Output the (x, y) coordinate of the center of the cell containing the given text.  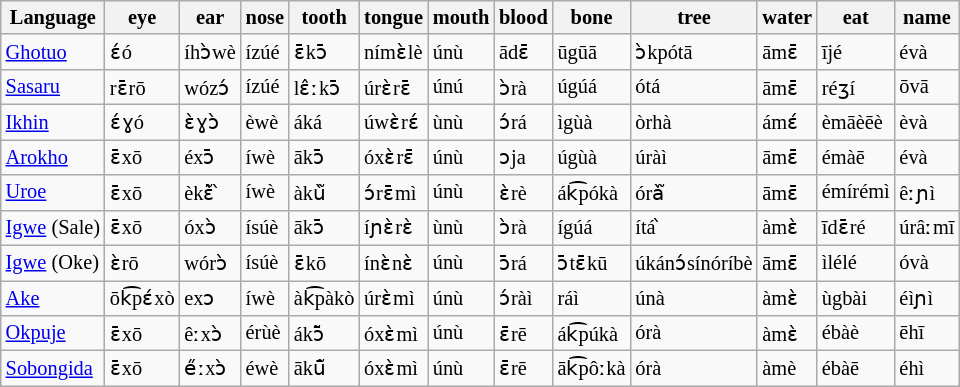
tongue (394, 17)
úrɛ̀mì (394, 298)
èmāèēè (856, 122)
érùè (265, 332)
ígúá (592, 228)
áká (324, 122)
īdɛ̄ré (856, 228)
íhɔ̀wè (210, 52)
ɔ̄rá (523, 262)
ák͡púkà (592, 332)
Ikhin (53, 122)
ɛ́ó (142, 52)
ījé (856, 52)
úgùà (592, 156)
Ake (53, 298)
èwè (265, 122)
ìgùà (592, 122)
ìlélé (856, 262)
úgúá (592, 86)
órà̃ (694, 192)
Igwe (Sale) (53, 228)
úkánɔ́sínóríbè (694, 262)
ébàè (856, 332)
Ghotuo (53, 52)
réʒí (856, 86)
óvà (928, 262)
name (928, 17)
rɛ̄rō (142, 86)
nímɛ̀lè (394, 52)
nose (265, 17)
ōk͡pɛ́xò (142, 298)
êːɲì (928, 192)
Language (53, 17)
óxɔ̀ (210, 228)
éhì (928, 368)
tooth (324, 17)
bone (592, 17)
eat (856, 17)
óxɛ̀rɛ̄ (394, 156)
úrâːmī (928, 228)
ɔja (523, 156)
ɔ́ràì (523, 298)
èvà (928, 122)
Sasaru (53, 86)
ámɛ́ (786, 122)
ɛ̀rè (523, 192)
êːxɔ̀ (210, 332)
ɔ́rɛ̄mì (394, 192)
òrhà (694, 122)
ítá ̀ (694, 228)
ūgūā (592, 52)
mouth (461, 17)
ák͡pókà (592, 192)
ébàē (856, 368)
ēhī (928, 332)
Okpuje (53, 332)
ráì (592, 298)
èkɛ̃̀ ̀ (210, 192)
ùgbài (856, 298)
ādɛ̄ (523, 52)
émírémì (856, 192)
únú (461, 86)
úrɛ̀rɛ̄ (394, 86)
àmè (786, 368)
ɔ̄tɛ̄kū (592, 262)
àk͡pàkò (324, 298)
ear (210, 17)
úwɛ̀rɛ́ (394, 122)
ākū̃ (324, 368)
íɲɛ̀rɛ̀ (394, 228)
únà (694, 298)
āk͡pôːkà (592, 368)
ɔ̀kpótā (694, 52)
ɔ́rá (523, 122)
ɛ̀rō (142, 262)
ɛ̄kɔ̄ (324, 52)
Arokho (53, 156)
úràì (694, 156)
éxɔ̄ (210, 156)
e̋ːxɔ̀ (210, 368)
éwè (265, 368)
eye (142, 17)
ɛ̄kō (324, 262)
ɛ́ɣó (142, 122)
ɛ̀ɣɔ̀ (210, 122)
éìɲì (928, 298)
blood (523, 17)
ótá (694, 86)
Sobongida (53, 368)
Igwe (Oke) (53, 262)
exɔ (210, 298)
Uroe (53, 192)
ōvā (928, 86)
ínɛ̀nɛ̀ (394, 262)
ákɔ̄̃ (324, 332)
émàē (856, 156)
water (786, 17)
tree (694, 17)
wózɔ́ (210, 86)
àkù̃ (324, 192)
lɛ̂ːkɔ̄ (324, 86)
wórɔ̀ (210, 262)
